Capture the cell that displays the provided text and extract its [X, Y] central coordinate. 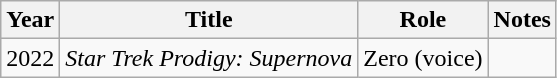
2022 [30, 58]
Zero (voice) [423, 58]
Star Trek Prodigy: Supernova [209, 58]
Notes [522, 20]
Year [30, 20]
Role [423, 20]
Title [209, 20]
